Pinpoint the cell where the given text exists, returning its (x, y) midpoint coordinate. 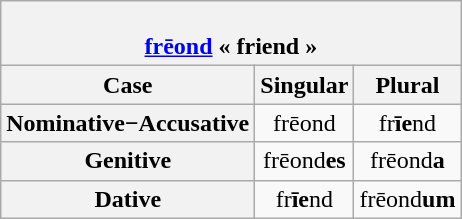
Case (128, 85)
Plural (408, 85)
Genitive (128, 161)
frēondum (408, 199)
Singular (304, 85)
frēonda (408, 161)
frēond (304, 123)
frēond « friend » (231, 34)
Nominative−Accusative (128, 123)
Dative (128, 199)
frēondes (304, 161)
